Return the [X, Y] coordinate for the center point of the cell that contains the specified text.  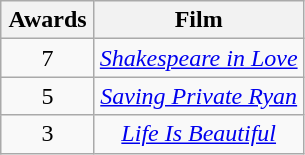
7 [48, 58]
Film [198, 20]
Life Is Beautiful [198, 134]
Shakespeare in Love [198, 58]
3 [48, 134]
Awards [48, 20]
Saving Private Ryan [198, 96]
5 [48, 96]
